Determine the [x, y] coordinate at the center of the cell enclosing the given text.  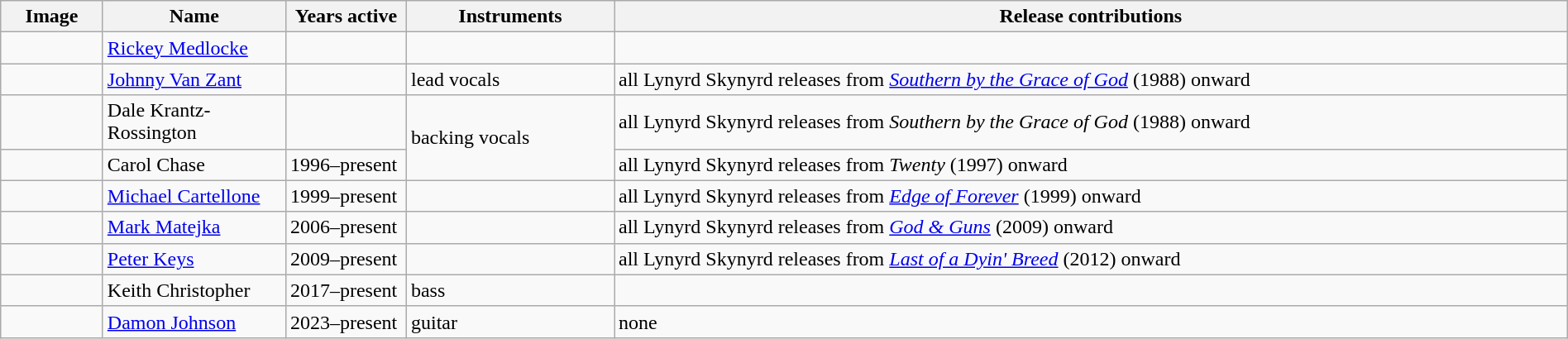
1996–present [346, 165]
Michael Cartellone [194, 196]
all Lynyrd Skynyrd releases from Edge of Forever (1999) onward [1090, 196]
bass [509, 290]
Release contributions [1090, 17]
lead vocals [509, 79]
Johnny Van Zant [194, 79]
Keith Christopher [194, 290]
Damon Johnson [194, 322]
Mark Matejka [194, 227]
Peter Keys [194, 259]
Image [52, 17]
backing vocals [509, 137]
Instruments [509, 17]
none [1090, 322]
Years active [346, 17]
2023–present [346, 322]
all Lynyrd Skynyrd releases from Last of a Dyin' Breed (2012) onward [1090, 259]
Carol Chase [194, 165]
all Lynyrd Skynyrd releases from Twenty (1997) onward [1090, 165]
2009–present [346, 259]
Rickey Medlocke [194, 48]
1999–present [346, 196]
all Lynyrd Skynyrd releases from God & Guns (2009) onward [1090, 227]
2006–present [346, 227]
2017–present [346, 290]
Name [194, 17]
Dale Krantz-Rossington [194, 122]
guitar [509, 322]
